Identify which cell holds the provided text, then report its [x, y] central coordinate. 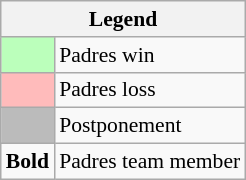
Bold [28, 162]
Legend [123, 19]
Padres loss [150, 90]
Padres win [150, 55]
Postponement [150, 126]
Padres team member [150, 162]
